From the cell containing the given text, extract its center point as [x, y] coordinate. 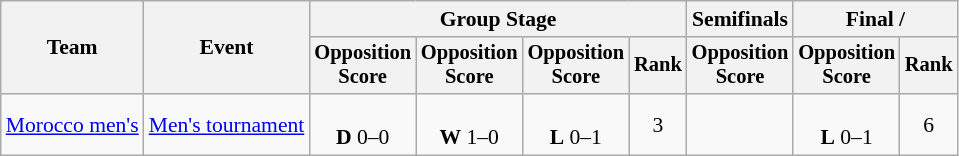
Group Stage [498, 19]
3 [658, 124]
6 [929, 124]
Morocco men's [72, 124]
Men's tournament [227, 124]
D 0–0 [362, 124]
Team [72, 48]
W 1–0 [470, 124]
Semifinals [740, 19]
Final / [875, 19]
Event [227, 48]
